Scan for the cell matching the given text and deliver its (X, Y) coordinate at center. 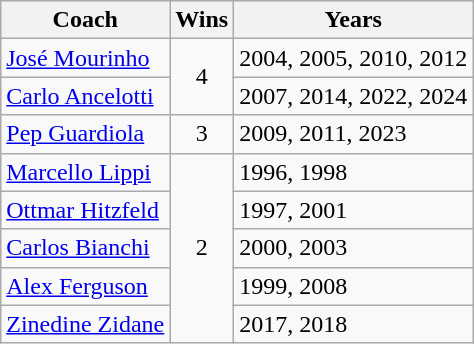
Years (354, 20)
Alex Ferguson (86, 286)
Zinedine Zidane (86, 324)
2000, 2003 (354, 248)
2009, 2011, 2023 (354, 134)
2 (202, 248)
2007, 2014, 2022, 2024 (354, 96)
Pep Guardiola (86, 134)
Marcello Lippi (86, 172)
2004, 2005, 2010, 2012 (354, 58)
José Mourinho (86, 58)
1997, 2001 (354, 210)
3 (202, 134)
Carlo Ancelotti (86, 96)
1999, 2008 (354, 286)
Coach (86, 20)
Wins (202, 20)
2017, 2018 (354, 324)
Carlos Bianchi (86, 248)
4 (202, 77)
Ottmar Hitzfeld (86, 210)
1996, 1998 (354, 172)
